Output the (x, y) coordinate of the center of the cell containing the given text.  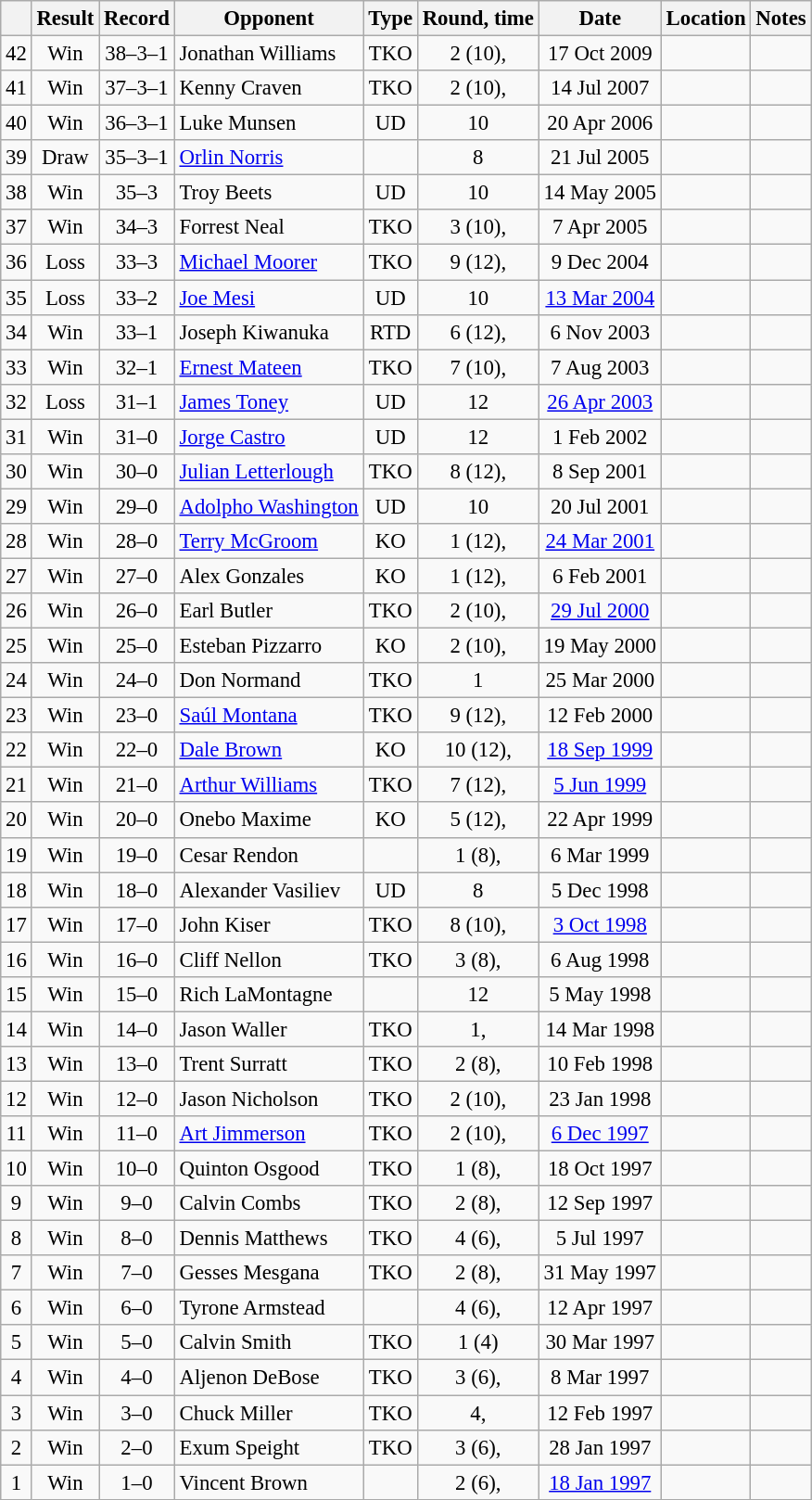
Calvin Combs (269, 1203)
Type (390, 19)
23 (17, 716)
Cliff Nellon (269, 960)
6 (12), (478, 332)
31 (17, 437)
23–0 (137, 716)
32 (17, 401)
37 (17, 227)
29 Jul 2000 (600, 611)
Jason Waller (269, 1029)
20–0 (137, 820)
14 (17, 1029)
37–3–1 (137, 88)
7 (17, 1273)
5 Dec 1998 (600, 890)
34 (17, 332)
7–0 (137, 1273)
18 Sep 1999 (600, 750)
38 (17, 193)
5 May 1998 (600, 995)
33–2 (137, 298)
12 Feb 1997 (600, 1413)
14 Mar 1998 (600, 1029)
24 Mar 2001 (600, 541)
29 (17, 506)
42 (17, 54)
8 (10), (478, 924)
31–0 (137, 437)
18 Jan 1997 (600, 1482)
26 Apr 2003 (600, 401)
3 (8), (478, 960)
19–0 (137, 855)
Date (600, 19)
1 Feb 2002 (600, 437)
7 Apr 2005 (600, 227)
30 Mar 1997 (600, 1343)
40 (17, 123)
28–0 (137, 541)
41 (17, 88)
Art Jimmerson (269, 1134)
Saúl Montana (269, 716)
Troy Beets (269, 193)
Alex Gonzales (269, 576)
Jorge Castro (269, 437)
25 Mar 2000 (600, 680)
Kenny Craven (269, 88)
Adolpho Washington (269, 506)
39 (17, 158)
Esteban Pizzarro (269, 646)
17 (17, 924)
15 (17, 995)
29–0 (137, 506)
Alexander Vasiliev (269, 890)
5 (12), (478, 820)
RTD (390, 332)
9 Dec 2004 (600, 262)
Michael Moorer (269, 262)
16–0 (137, 960)
20 (17, 820)
8 (12), (478, 472)
17 Oct 2009 (600, 54)
14–0 (137, 1029)
2 (17, 1447)
19 May 2000 (600, 646)
36 (17, 262)
James Toney (269, 401)
4, (478, 1413)
6 Nov 2003 (600, 332)
8 Mar 1997 (600, 1378)
6 (17, 1308)
35–3–1 (137, 158)
Rich LaMontagne (269, 995)
12 Sep 1997 (600, 1203)
33–3 (137, 262)
Location (706, 19)
22–0 (137, 750)
15–0 (137, 995)
Quinton Osgood (269, 1169)
10 (12), (478, 750)
Joseph Kiwanuka (269, 332)
Notes (780, 19)
21 (17, 785)
36–3–1 (137, 123)
Tyrone Armstead (269, 1308)
Orlin Norris (269, 158)
34–3 (137, 227)
38–3–1 (137, 54)
21 Jul 2005 (600, 158)
8 Sep 2001 (600, 472)
5–0 (137, 1343)
25 (17, 646)
Jason Nicholson (269, 1099)
12–0 (137, 1099)
5 Jul 1997 (600, 1239)
Gesses Mesgana (269, 1273)
Calvin Smith (269, 1343)
11 (17, 1134)
17–0 (137, 924)
24 (17, 680)
Ernest Mateen (269, 367)
4 (17, 1378)
Draw (65, 158)
Record (137, 19)
19 (17, 855)
13 (17, 1064)
Jonathan Williams (269, 54)
Trent Surratt (269, 1064)
Forrest Neal (269, 227)
2 (6), (478, 1482)
28 (17, 541)
26–0 (137, 611)
Dennis Matthews (269, 1239)
Chuck Miller (269, 1413)
3 (10), (478, 227)
Julian Letterlough (269, 472)
31–1 (137, 401)
22 Apr 1999 (600, 820)
6 Feb 2001 (600, 576)
5 Jun 1999 (600, 785)
20 Apr 2006 (600, 123)
7 (12), (478, 785)
30 (17, 472)
1 (4) (478, 1343)
9 (17, 1203)
Earl Butler (269, 611)
27 (17, 576)
1–0 (137, 1482)
16 (17, 960)
18–0 (137, 890)
Result (65, 19)
2–0 (137, 1447)
14 Jul 2007 (600, 88)
1, (478, 1029)
3–0 (137, 1413)
Cesar Rendon (269, 855)
28 Jan 1997 (600, 1447)
13 Mar 2004 (600, 298)
Exum Speight (269, 1447)
20 Jul 2001 (600, 506)
24–0 (137, 680)
Round, time (478, 19)
23 Jan 1998 (600, 1099)
Vincent Brown (269, 1482)
18 (17, 890)
Opponent (269, 19)
Aljenon DeBose (269, 1378)
21–0 (137, 785)
6 Dec 1997 (600, 1134)
10 Feb 1998 (600, 1064)
26 (17, 611)
6 Aug 1998 (600, 960)
6 Mar 1999 (600, 855)
35–3 (137, 193)
Don Normand (269, 680)
30–0 (137, 472)
27–0 (137, 576)
12 Apr 1997 (600, 1308)
10–0 (137, 1169)
John Kiser (269, 924)
32–1 (137, 367)
31 May 1997 (600, 1273)
Luke Munsen (269, 123)
Terry McGroom (269, 541)
35 (17, 298)
Onebo Maxime (269, 820)
33–1 (137, 332)
Joe Mesi (269, 298)
3 Oct 1998 (600, 924)
14 May 2005 (600, 193)
22 (17, 750)
4–0 (137, 1378)
13–0 (137, 1064)
25–0 (137, 646)
6–0 (137, 1308)
5 (17, 1343)
3 (17, 1413)
7 Aug 2003 (600, 367)
11–0 (137, 1134)
33 (17, 367)
18 Oct 1997 (600, 1169)
8–0 (137, 1239)
9–0 (137, 1203)
7 (10), (478, 367)
Arthur Williams (269, 785)
12 Feb 2000 (600, 716)
Dale Brown (269, 750)
